Output the (x, y) coordinate of the center of the cell containing the given text.  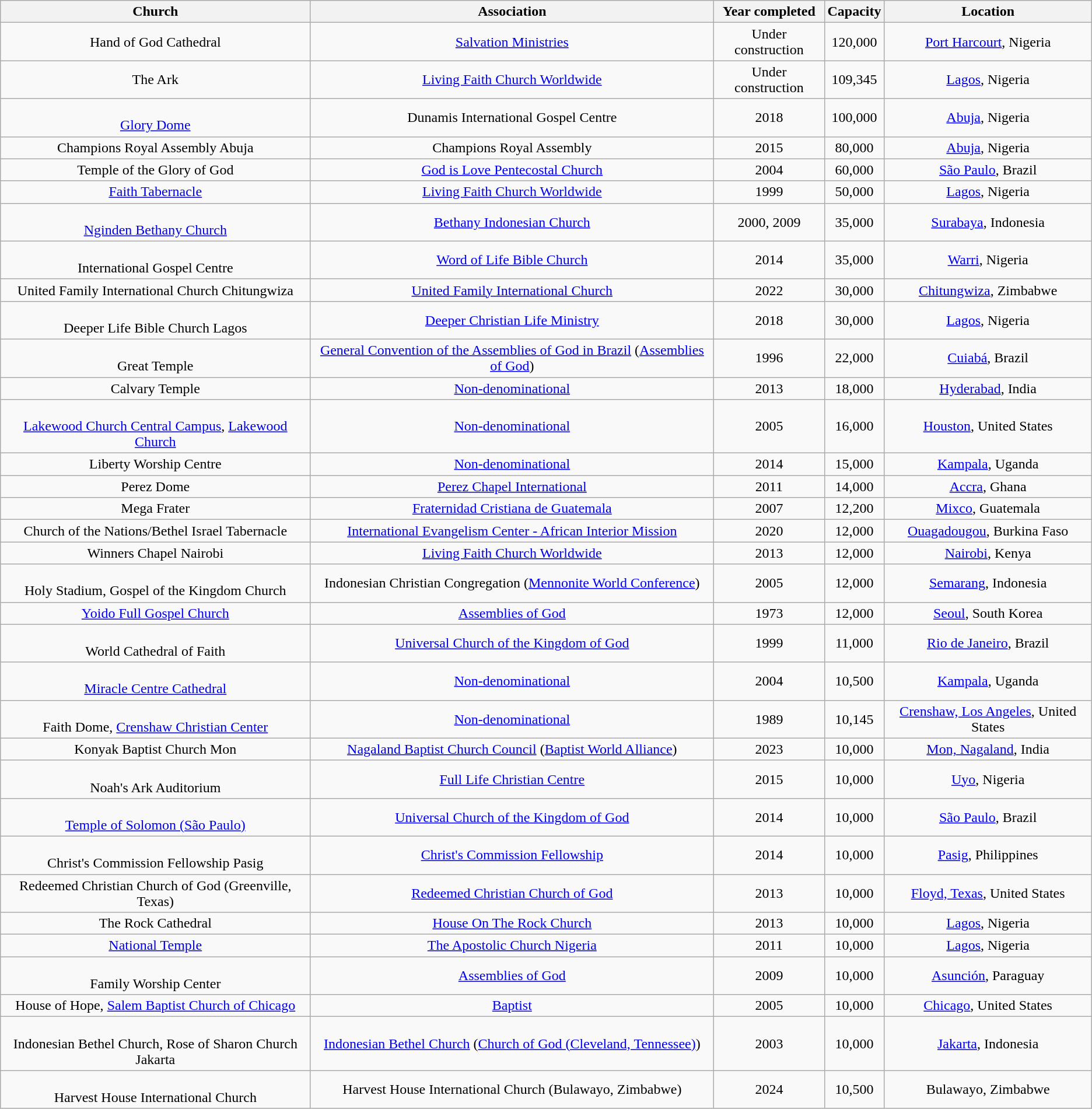
Mixco, Guatemala (988, 509)
2007 (769, 509)
Church of the Nations/Bethel Israel Tabernacle (155, 531)
Uyo, Nigeria (988, 779)
Word of Life Bible Church (512, 260)
2020 (769, 531)
The Rock Cathedral (155, 923)
Port Harcourt, Nigeria (988, 42)
Capacity (854, 12)
Salvation Ministries (512, 42)
14,000 (854, 487)
22,000 (854, 358)
Deeper Life Bible Church Lagos (155, 320)
National Temple (155, 946)
Ouagadougou, Burkina Faso (988, 531)
Faith Tabernacle (155, 192)
2000, 2009 (769, 222)
Baptist (512, 1006)
Pasig, Philippines (988, 855)
God is Love Pentecostal Church (512, 170)
The Apostolic Church Nigeria (512, 946)
Bethany Indonesian Church (512, 222)
1996 (769, 358)
Winners Chapel Nairobi (155, 553)
Indonesian Christian Congregation (Mennonite World Conference) (512, 583)
16,000 (854, 426)
Yoido Full Gospel Church (155, 613)
Fraternidad Cristiana de Guatemala (512, 509)
Houston, United States (988, 426)
United Family International Church (512, 290)
Semarang, Indonesia (988, 583)
General Convention of the Assemblies of God in Brazil (Assemblies of God) (512, 358)
2022 (769, 290)
Great Temple (155, 358)
Champions Royal Assembly (512, 148)
Floyd, Texas, United States (988, 893)
Liberty Worship Centre (155, 464)
Crenshaw, Los Angeles, United States (988, 719)
Christ's Commission Fellowship (512, 855)
80,000 (854, 148)
Jakarta, Indonesia (988, 1044)
Holy Stadium, Gospel of the Kingdom Church (155, 583)
International Gospel Centre (155, 260)
Harvest House International Church (Bulawayo, Zimbabwe) (512, 1090)
Lakewood Church Central Campus, Lakewood Church (155, 426)
Rio de Janeiro, Brazil (988, 643)
Faith Dome, Crenshaw Christian Center (155, 719)
Warri, Nigeria (988, 260)
Redeemed Christian Church of God (Greenville, Texas) (155, 893)
Accra, Ghana (988, 487)
Hyderabad, India (988, 388)
Mon, Nagaland, India (988, 749)
Temple of the Glory of God (155, 170)
Nginden Bethany Church (155, 222)
Glory Dome (155, 118)
Association (512, 12)
Chitungwiza, Zimbabwe (988, 290)
Nairobi, Kenya (988, 553)
60,000 (854, 170)
100,000 (854, 118)
2024 (769, 1090)
Champions Royal Assembly Abuja (155, 148)
Surabaya, Indonesia (988, 222)
Hand of God Cathedral (155, 42)
Perez Dome (155, 487)
Asunción, Paraguay (988, 975)
Full Life Christian Centre (512, 779)
10,145 (854, 719)
18,000 (854, 388)
Christ's Commission Fellowship Pasig (155, 855)
Indonesian Bethel Church, Rose of Sharon Church Jakarta (155, 1044)
2023 (769, 749)
Redeemed Christian Church of God (512, 893)
1989 (769, 719)
120,000 (854, 42)
The Ark (155, 79)
Miracle Centre Cathedral (155, 681)
Nagaland Baptist Church Council (Baptist World Alliance) (512, 749)
2003 (769, 1044)
International Evangelism Center - African Interior Mission (512, 531)
2009 (769, 975)
50,000 (854, 192)
United Family International Church Chitungwiza (155, 290)
Location (988, 12)
World Cathedral of Faith (155, 643)
Harvest House International Church (155, 1090)
Seoul, South Korea (988, 613)
Bulawayo, Zimbabwe (988, 1090)
109,345 (854, 79)
1973 (769, 613)
15,000 (854, 464)
11,000 (854, 643)
Cuiabá, Brazil (988, 358)
Deeper Christian Life Ministry (512, 320)
Konyak Baptist Church Mon (155, 749)
Indonesian Bethel Church (Church of God (Cleveland, Tennessee)) (512, 1044)
Noah's Ark Auditorium (155, 779)
Temple of Solomon (São Paulo) (155, 817)
Church (155, 12)
Mega Frater (155, 509)
Dunamis International Gospel Centre (512, 118)
House of Hope, Salem Baptist Church of Chicago (155, 1006)
Year completed (769, 12)
Perez Chapel International (512, 487)
Family Worship Center (155, 975)
Calvary Temple (155, 388)
Chicago, United States (988, 1006)
House On The Rock Church (512, 923)
12,200 (854, 509)
